Return (x, y) of the center of cell containing provided text 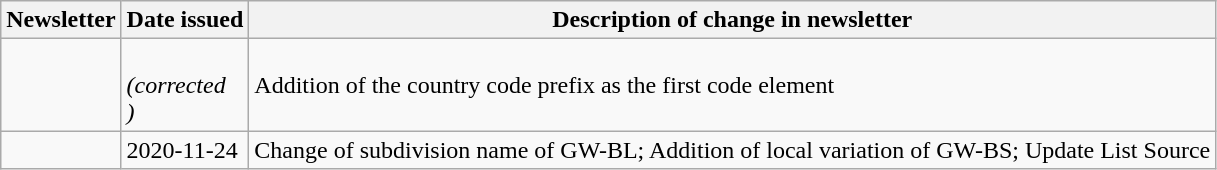
Date issued (185, 20)
Change of subdivision name of GW-BL; Addition of local variation of GW-BS; Update List Source (732, 150)
Newsletter (61, 20)
(corrected ) (185, 85)
Addition of the country code prefix as the first code element (732, 85)
2020-11-24 (185, 150)
Description of change in newsletter (732, 20)
